Search for the cell housing the specified text and yield its (X, Y) center coordinate. 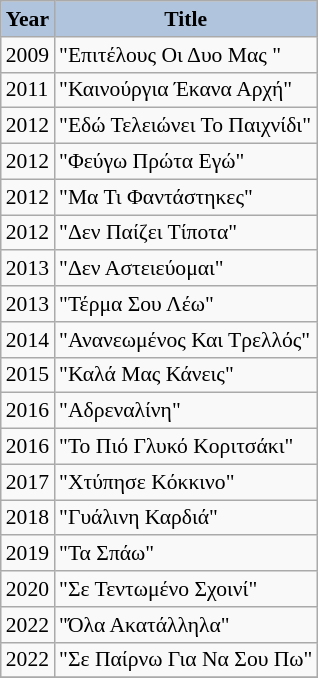
2015 (28, 375)
"Σε Τεντωμένο Σχοινί" (186, 589)
2018 (28, 518)
2017 (28, 482)
Year (28, 19)
"Αδρεναλίνη" (186, 411)
2014 (28, 340)
"Ανανεωμένος Και Τρελλός" (186, 340)
"Μα Τι Φαντάστηκες" (186, 197)
"Τα Σπάω" (186, 554)
"Καλά Μας Κάνεις" (186, 375)
"Σε Παίρνω Για Να Σου Πω" (186, 660)
"Το Πιό Γλυκό Κοριτσάκι" (186, 447)
2009 (28, 55)
"Επιτέλους Οι Δυο Μας " (186, 55)
2019 (28, 554)
"Καινούργια Έκανα Αρχή" (186, 90)
"Χτύπησε Κόκκινο" (186, 482)
Title (186, 19)
"Δεν Αστειεύομαι" (186, 269)
"Δεν Παίζει Τίποτα" (186, 233)
"Τέρμα Σου Λέω" (186, 304)
"Γυάλινη Καρδιά" (186, 518)
"Εδώ Τελειώνει Το Παιχνίδι" (186, 126)
2011 (28, 90)
"Φεύγω Πρώτα Εγώ" (186, 162)
"Όλα Ακατάλληλα" (186, 625)
2020 (28, 589)
